Return the [X, Y] coordinate for the center point of the cell that contains the specified text.  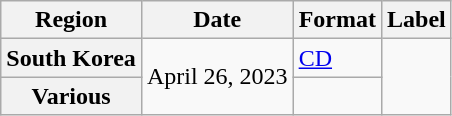
Various [72, 96]
CD [337, 58]
Label [416, 20]
South Korea [72, 58]
Region [72, 20]
Format [337, 20]
April 26, 2023 [217, 77]
Date [217, 20]
